Scan for the cell matching the given text and deliver its (X, Y) coordinate at center. 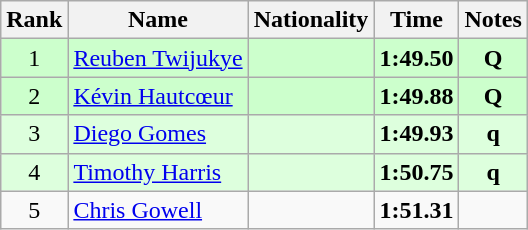
3 (34, 134)
Rank (34, 20)
Chris Gowell (158, 210)
2 (34, 96)
Notes (493, 20)
1:49.88 (416, 96)
1:50.75 (416, 172)
Timothy Harris (158, 172)
Diego Gomes (158, 134)
Kévin Hautcœur (158, 96)
1:51.31 (416, 210)
Nationality (311, 20)
1 (34, 58)
4 (34, 172)
Reuben Twijukye (158, 58)
1:49.93 (416, 134)
Name (158, 20)
Time (416, 20)
1:49.50 (416, 58)
5 (34, 210)
